Determine the (x, y) coordinate at the center of the cell enclosing the given text.  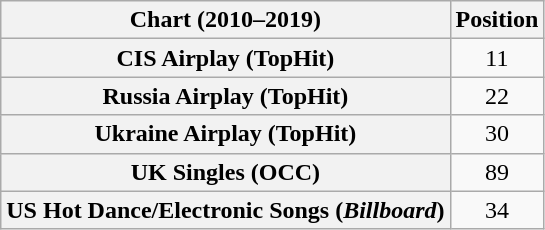
US Hot Dance/Electronic Songs (Billboard) (226, 210)
89 (497, 172)
Position (497, 20)
Ukraine Airplay (TopHit) (226, 134)
CIS Airplay (TopHit) (226, 58)
UK Singles (OCC) (226, 172)
34 (497, 210)
Russia Airplay (TopHit) (226, 96)
22 (497, 96)
11 (497, 58)
30 (497, 134)
Chart (2010–2019) (226, 20)
